Extract the [X, Y] coordinate from the center of the cell holding the provided text.  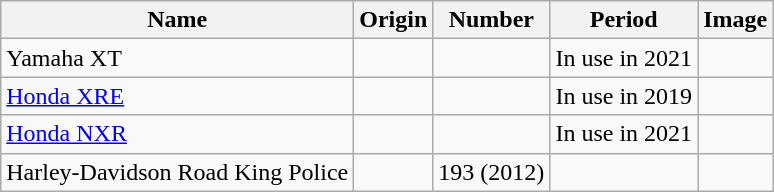
193 (2012) [492, 172]
Number [492, 20]
Yamaha XT [178, 58]
In use in 2019 [624, 96]
Period [624, 20]
Honda XRE [178, 96]
Harley-Davidson Road King Police [178, 172]
Origin [394, 20]
Image [736, 20]
Name [178, 20]
Honda NXR [178, 134]
